Provide the [X, Y] coordinate of the cell's center where the given text is located.  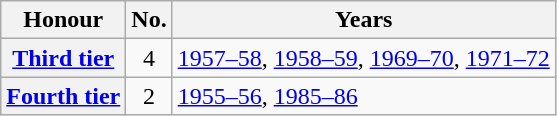
Years [364, 20]
1955–56, 1985–86 [364, 96]
Honour [64, 20]
No. [149, 20]
Third tier [64, 58]
2 [149, 96]
1957–58, 1958–59, 1969–70, 1971–72 [364, 58]
4 [149, 58]
Fourth tier [64, 96]
